Return the (x, y) coordinate for the center point of the cell that contains the specified text.  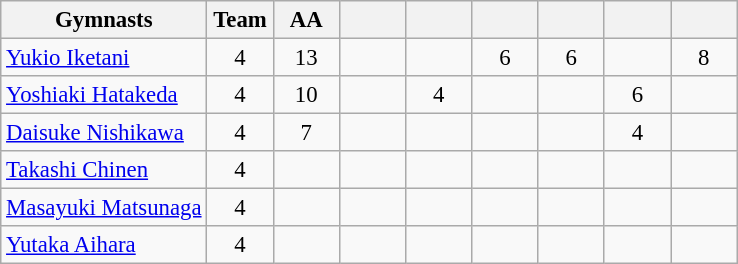
Yutaka Aihara (104, 245)
8 (703, 58)
Yoshiaki Hatakeda (104, 95)
Gymnasts (104, 20)
13 (306, 58)
7 (306, 133)
Takashi Chinen (104, 170)
Yukio Iketani (104, 58)
Masayuki Matsunaga (104, 208)
Daisuke Nishikawa (104, 133)
10 (306, 95)
AA (306, 20)
Team (240, 20)
